For the text-containing cell, return its midpoint in (x, y) coordinate format. 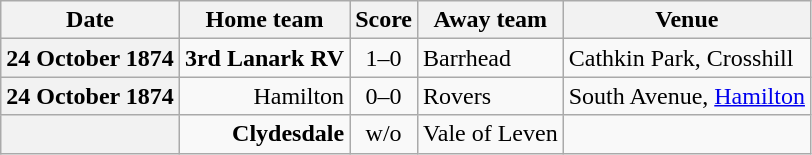
Hamilton (264, 96)
Rovers (491, 96)
0–0 (384, 96)
3rd Lanark RV (264, 58)
1–0 (384, 58)
Clydesdale (264, 134)
Cathkin Park, Crosshill (686, 58)
Venue (686, 20)
Date (90, 20)
Score (384, 20)
Home team (264, 20)
Vale of Leven (491, 134)
Barrhead (491, 58)
w/o (384, 134)
South Avenue, Hamilton (686, 96)
Away team (491, 20)
